Capture the cell that displays the provided text and extract its (X, Y) central coordinate. 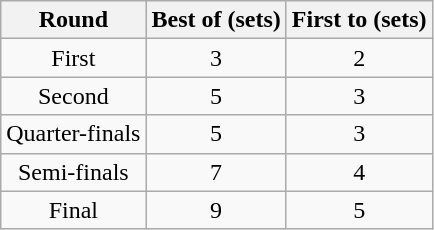
Quarter-finals (74, 134)
2 (359, 58)
7 (216, 172)
9 (216, 210)
4 (359, 172)
Semi-finals (74, 172)
First (74, 58)
Final (74, 210)
Second (74, 96)
Round (74, 20)
Best of (sets) (216, 20)
First to (sets) (359, 20)
